Find where the given text appears and provide that cell's center as [X, Y] coordinate. 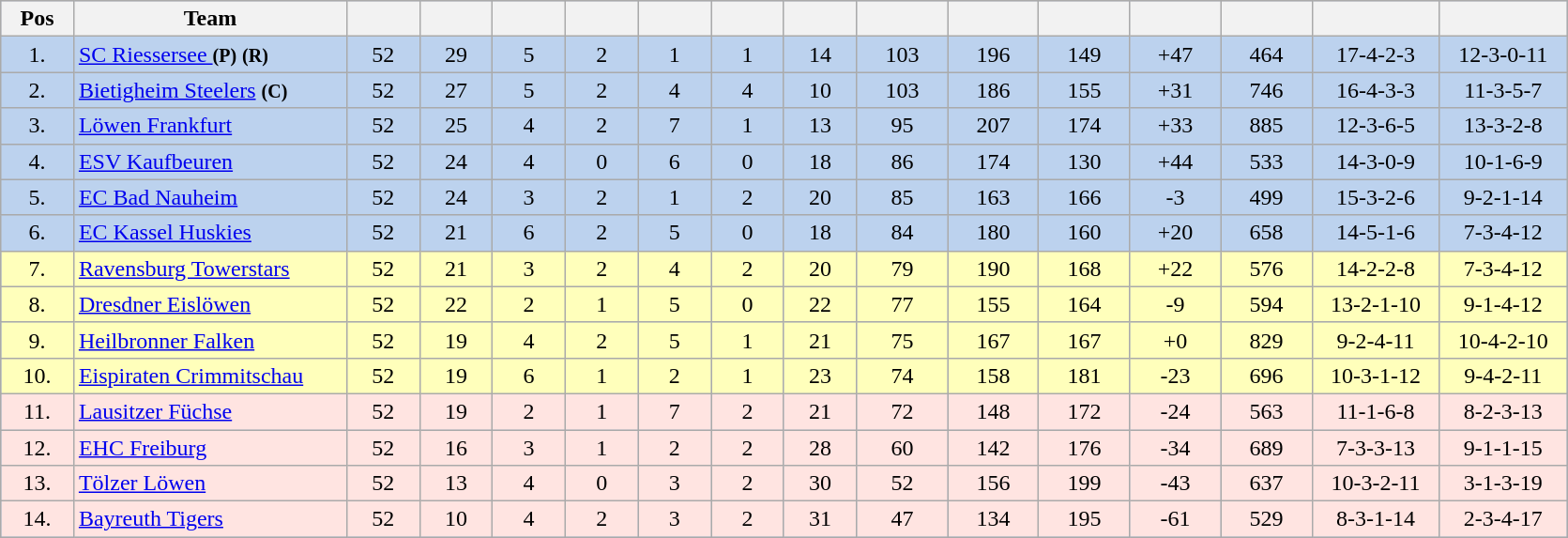
-61 [1175, 519]
Dresdner Eislöwen [210, 304]
10-4-2-10 [1503, 340]
+20 [1175, 233]
746 [1267, 90]
180 [993, 233]
563 [1267, 411]
16-4-3-3 [1376, 90]
-3 [1175, 197]
464 [1267, 54]
9-1-4-12 [1503, 304]
10-3-2-11 [1376, 484]
95 [903, 126]
186 [993, 90]
8-2-3-13 [1503, 411]
74 [903, 376]
7-3-3-13 [1376, 448]
9-4-2-11 [1503, 376]
199 [1085, 484]
533 [1267, 161]
14. [38, 519]
75 [903, 340]
85 [903, 197]
-24 [1175, 411]
163 [993, 197]
72 [903, 411]
130 [1085, 161]
689 [1267, 448]
77 [903, 304]
172 [1085, 411]
207 [993, 126]
Bietigheim Steelers (C) [210, 90]
13. [38, 484]
2-3-4-17 [1503, 519]
829 [1267, 340]
7. [38, 269]
30 [820, 484]
149 [1085, 54]
11-1-6-8 [1376, 411]
576 [1267, 269]
13-3-2-8 [1503, 126]
16 [456, 448]
8. [38, 304]
79 [903, 269]
-9 [1175, 304]
25 [456, 126]
9-1-1-15 [1503, 448]
11. [38, 411]
28 [820, 448]
8-3-1-14 [1376, 519]
134 [993, 519]
-43 [1175, 484]
5. [38, 197]
Tölzer Löwen [210, 484]
142 [993, 448]
12-3-6-5 [1376, 126]
594 [1267, 304]
-23 [1175, 376]
2. [38, 90]
+22 [1175, 269]
10. [38, 376]
885 [1267, 126]
14-5-1-6 [1376, 233]
10-3-1-12 [1376, 376]
9. [38, 340]
27 [456, 90]
658 [1267, 233]
ESV Kaufbeuren [210, 161]
190 [993, 269]
160 [1085, 233]
SC Riessersee (P) (R) [210, 54]
10-1-6-9 [1503, 161]
Eispiraten Crimmitschau [210, 376]
29 [456, 54]
1. [38, 54]
EC Bad Nauheim [210, 197]
Lausitzer Füchse [210, 411]
+44 [1175, 161]
696 [1267, 376]
11-3-5-7 [1503, 90]
3. [38, 126]
156 [993, 484]
+33 [1175, 126]
195 [1085, 519]
176 [1085, 448]
86 [903, 161]
12-3-0-11 [1503, 54]
60 [903, 448]
168 [1085, 269]
+31 [1175, 90]
9-2-4-11 [1376, 340]
148 [993, 411]
EC Kassel Huskies [210, 233]
31 [820, 519]
3-1-3-19 [1503, 484]
166 [1085, 197]
12. [38, 448]
181 [1085, 376]
196 [993, 54]
47 [903, 519]
EHC Freiburg [210, 448]
158 [993, 376]
14 [820, 54]
+0 [1175, 340]
4. [38, 161]
164 [1085, 304]
23 [820, 376]
13-2-1-10 [1376, 304]
Löwen Frankfurt [210, 126]
499 [1267, 197]
6. [38, 233]
-34 [1175, 448]
Pos [38, 19]
9-2-1-14 [1503, 197]
529 [1267, 519]
15-3-2-6 [1376, 197]
+47 [1175, 54]
637 [1267, 484]
17-4-2-3 [1376, 54]
Bayreuth Tigers [210, 519]
Ravensburg Towerstars [210, 269]
Heilbronner Falken [210, 340]
14-2-2-8 [1376, 269]
84 [903, 233]
14-3-0-9 [1376, 161]
Team [210, 19]
